From the cell containing the given text, extract its center point as (X, Y) coordinate. 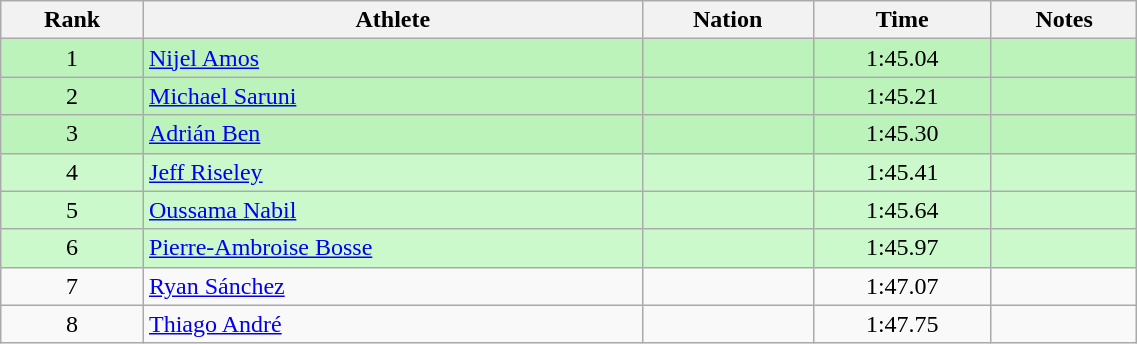
6 (72, 248)
Notes (1064, 20)
2 (72, 96)
1:45.30 (902, 134)
1:45.21 (902, 96)
Nation (728, 20)
5 (72, 210)
3 (72, 134)
1:45.41 (902, 172)
Ryan Sánchez (394, 286)
Time (902, 20)
Michael Saruni (394, 96)
8 (72, 324)
1:45.64 (902, 210)
Rank (72, 20)
1:47.07 (902, 286)
4 (72, 172)
Thiago André (394, 324)
Nijel Amos (394, 58)
Pierre-Ambroise Bosse (394, 248)
Oussama Nabil (394, 210)
1:45.04 (902, 58)
Adrián Ben (394, 134)
1:47.75 (902, 324)
Athlete (394, 20)
Jeff Riseley (394, 172)
1 (72, 58)
1:45.97 (902, 248)
7 (72, 286)
